Extract the (X, Y) coordinate from the center of the cell holding the provided text.  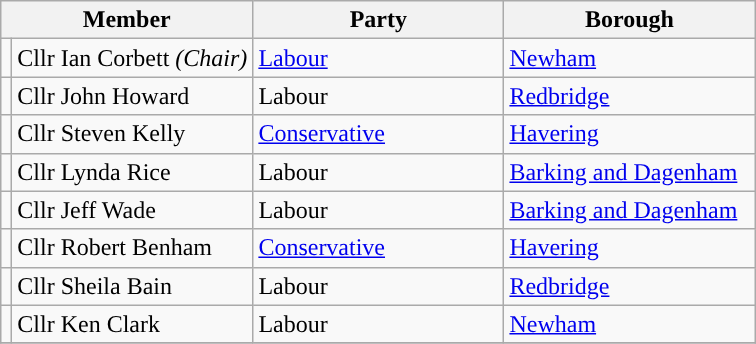
Cllr Lynda Rice (132, 172)
Cllr Robert Benham (132, 248)
Cllr Ken Clark (132, 324)
Cllr Sheila Bain (132, 286)
Cllr John Howard (132, 96)
Borough (630, 20)
Party (378, 20)
Cllr Steven Kelly (132, 134)
Cllr Ian Corbett (Chair) (132, 58)
Member (127, 20)
Cllr Jeff Wade (132, 210)
